Find where the given text appears and provide that cell's center as (X, Y) coordinate. 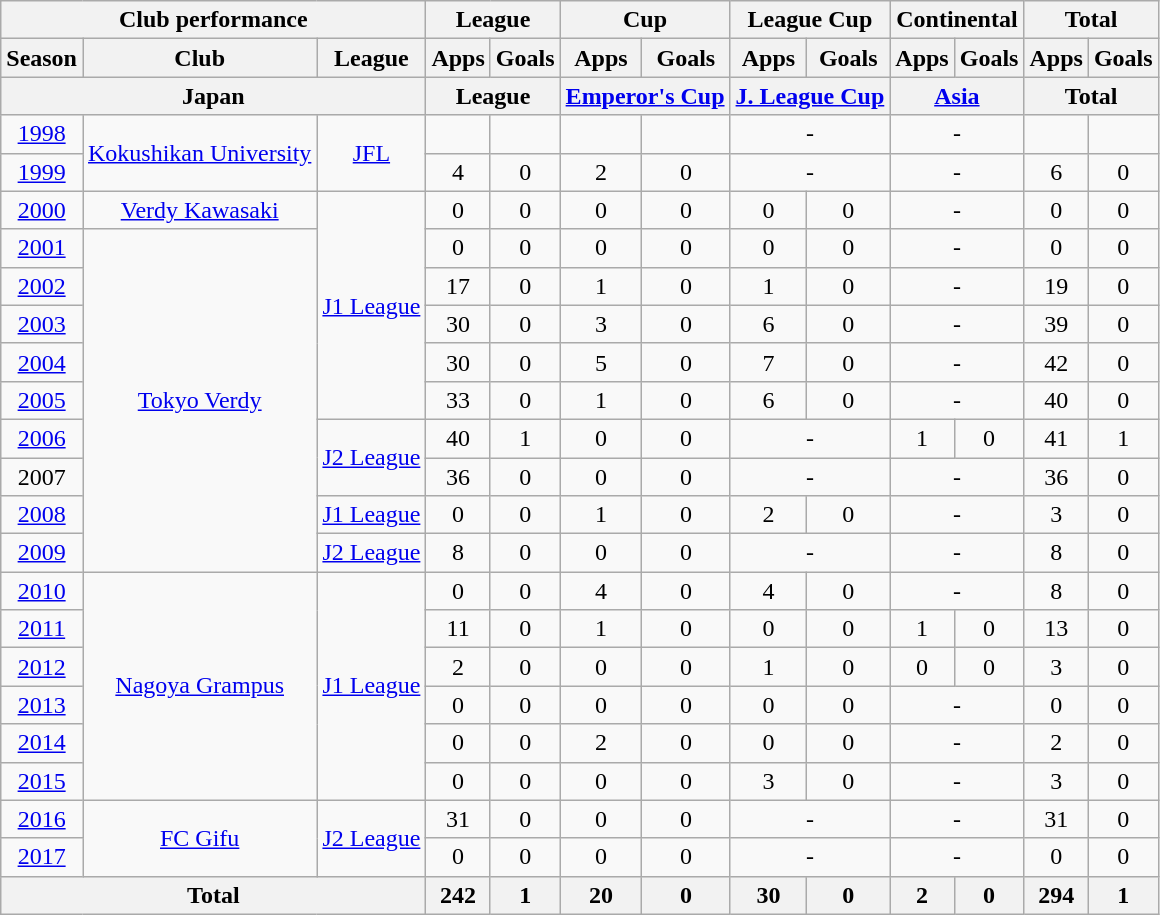
17 (458, 286)
League Cup (810, 20)
Season (42, 58)
Club performance (214, 20)
11 (458, 629)
5 (601, 362)
Verdy Kawasaki (199, 210)
2014 (42, 743)
Continental (957, 20)
39 (1056, 324)
Asia (957, 96)
2000 (42, 210)
2003 (42, 324)
42 (1056, 362)
2008 (42, 515)
Nagoya Grampus (199, 686)
Emperor's Cup (645, 96)
33 (458, 400)
2015 (42, 781)
41 (1056, 438)
2005 (42, 400)
20 (601, 895)
2010 (42, 591)
Tokyo Verdy (199, 400)
Kokushikan University (199, 153)
Club (199, 58)
2016 (42, 819)
242 (458, 895)
2007 (42, 477)
294 (1056, 895)
1999 (42, 172)
2009 (42, 553)
Cup (645, 20)
7 (768, 362)
2002 (42, 286)
J. League Cup (810, 96)
2004 (42, 362)
1998 (42, 134)
2011 (42, 629)
19 (1056, 286)
2017 (42, 857)
JFL (372, 153)
13 (1056, 629)
2006 (42, 438)
2012 (42, 667)
FC Gifu (199, 838)
2001 (42, 248)
Japan (214, 96)
2013 (42, 705)
